Provide the [X, Y] coordinate of the cell's center where the given text is located.  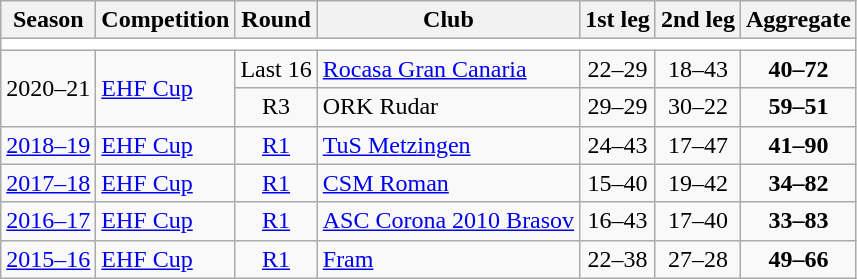
33–83 [798, 221]
17–40 [698, 221]
ORK Rudar [448, 107]
R3 [276, 107]
15–40 [618, 183]
16–43 [618, 221]
2020–21 [48, 88]
2017–18 [48, 183]
ASC Corona 2010 Brasov [448, 221]
40–72 [798, 69]
22–29 [618, 69]
Fram [448, 259]
49–66 [798, 259]
27–28 [698, 259]
59–51 [798, 107]
41–90 [798, 145]
TuS Metzingen [448, 145]
29–29 [618, 107]
Aggregate [798, 20]
Club [448, 20]
1st leg [618, 20]
18–43 [698, 69]
Competition [166, 20]
Season [48, 20]
19–42 [698, 183]
Last 16 [276, 69]
Rocasa Gran Canaria [448, 69]
22–38 [618, 259]
34–82 [798, 183]
2015–16 [48, 259]
CSM Roman [448, 183]
2018–19 [48, 145]
30–22 [698, 107]
Round [276, 20]
2nd leg [698, 20]
17–47 [698, 145]
2016–17 [48, 221]
24–43 [618, 145]
